Scan for the cell matching the given text and deliver its (x, y) coordinate at center. 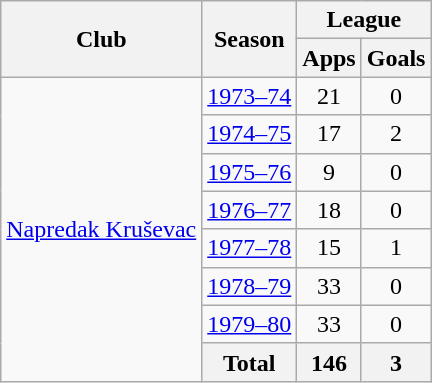
1975–76 (250, 172)
Goals (396, 58)
1973–74 (250, 96)
18 (329, 210)
1976–77 (250, 210)
Club (102, 39)
League (364, 20)
21 (329, 96)
2 (396, 134)
146 (329, 362)
3 (396, 362)
Apps (329, 58)
Season (250, 39)
15 (329, 248)
Napredak Kruševac (102, 229)
9 (329, 172)
1979–80 (250, 324)
1977–78 (250, 248)
1 (396, 248)
1974–75 (250, 134)
1978–79 (250, 286)
17 (329, 134)
Total (250, 362)
